Provide the [x, y] coordinate of the cell's center where the given text is located.  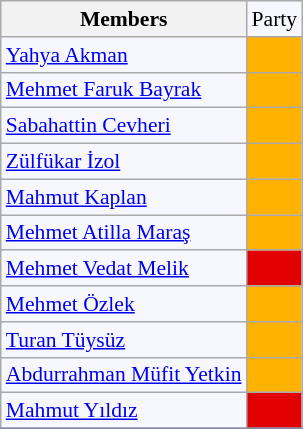
Abdurrahman Müfit Yetkin [124, 375]
Members [124, 19]
Mehmet Faruk Bayrak [124, 90]
Zülfükar İzol [124, 162]
Mahmut Kaplan [124, 197]
Mehmet Vedat Melik [124, 269]
Mehmet Atilla Maraş [124, 233]
Turan Tüysüz [124, 340]
Party [275, 19]
Mahmut Yıldız [124, 411]
Sabahattin Cevheri [124, 126]
Mehmet Özlek [124, 304]
Yahya Akman [124, 55]
